For the text-containing cell, return its midpoint in (x, y) coordinate format. 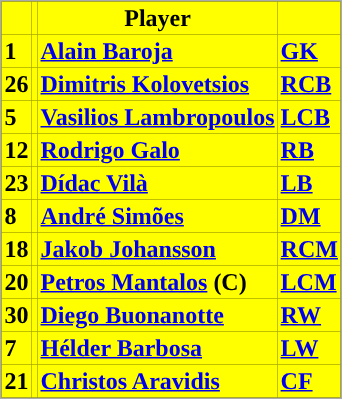
André Simões (158, 216)
Hélder Barbosa (158, 348)
RCB (310, 84)
30 (17, 314)
Player (158, 18)
23 (17, 182)
Christos Aravidis (158, 380)
RCM (310, 248)
8 (17, 216)
26 (17, 84)
RW (310, 314)
RB (310, 150)
Dídac Vilà (158, 182)
CF (310, 380)
18 (17, 248)
12 (17, 150)
Vasilios Lambropoulos (158, 116)
LW (310, 348)
LCB (310, 116)
GK (310, 50)
1 (17, 50)
DM (310, 216)
Petros Mantalos (C) (158, 282)
7 (17, 348)
LB (310, 182)
Dimitris Kolovetsios (158, 84)
Diego Buonanotte (158, 314)
LCM (310, 282)
21 (17, 380)
Jakob Johansson (158, 248)
5 (17, 116)
Rodrigo Galo (158, 150)
Alain Baroja (158, 50)
20 (17, 282)
